Identify which cell holds the provided text, then report its (x, y) central coordinate. 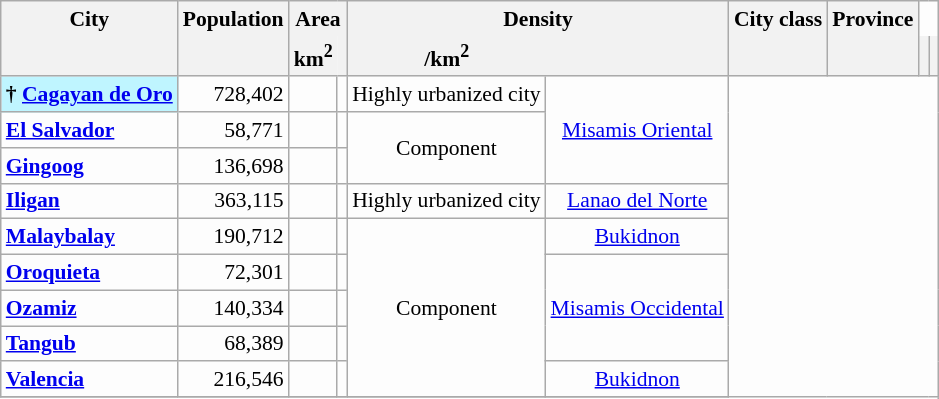
Tangub (90, 344)
El Salvador (90, 130)
Ozamiz (90, 308)
68,389 (234, 344)
190,712 (234, 237)
/km2 (446, 56)
Iligan (90, 201)
216,546 (234, 380)
Lanao del Norte (638, 201)
72,301 (234, 273)
136,698 (234, 166)
363,115 (234, 201)
City (90, 18)
km2 (313, 56)
Malaybalay (90, 237)
Misamis Occidental (638, 308)
Area (318, 18)
Province (872, 18)
Valencia (90, 380)
58,771 (234, 130)
728,402 (234, 95)
† Cagayan de Oro (90, 95)
Misamis Oriental (638, 130)
Oroquieta (90, 273)
Population (234, 18)
Gingoog (90, 166)
140,334 (234, 308)
City class (778, 18)
Density (538, 18)
